Return [X, Y] of the center of cell containing provided text 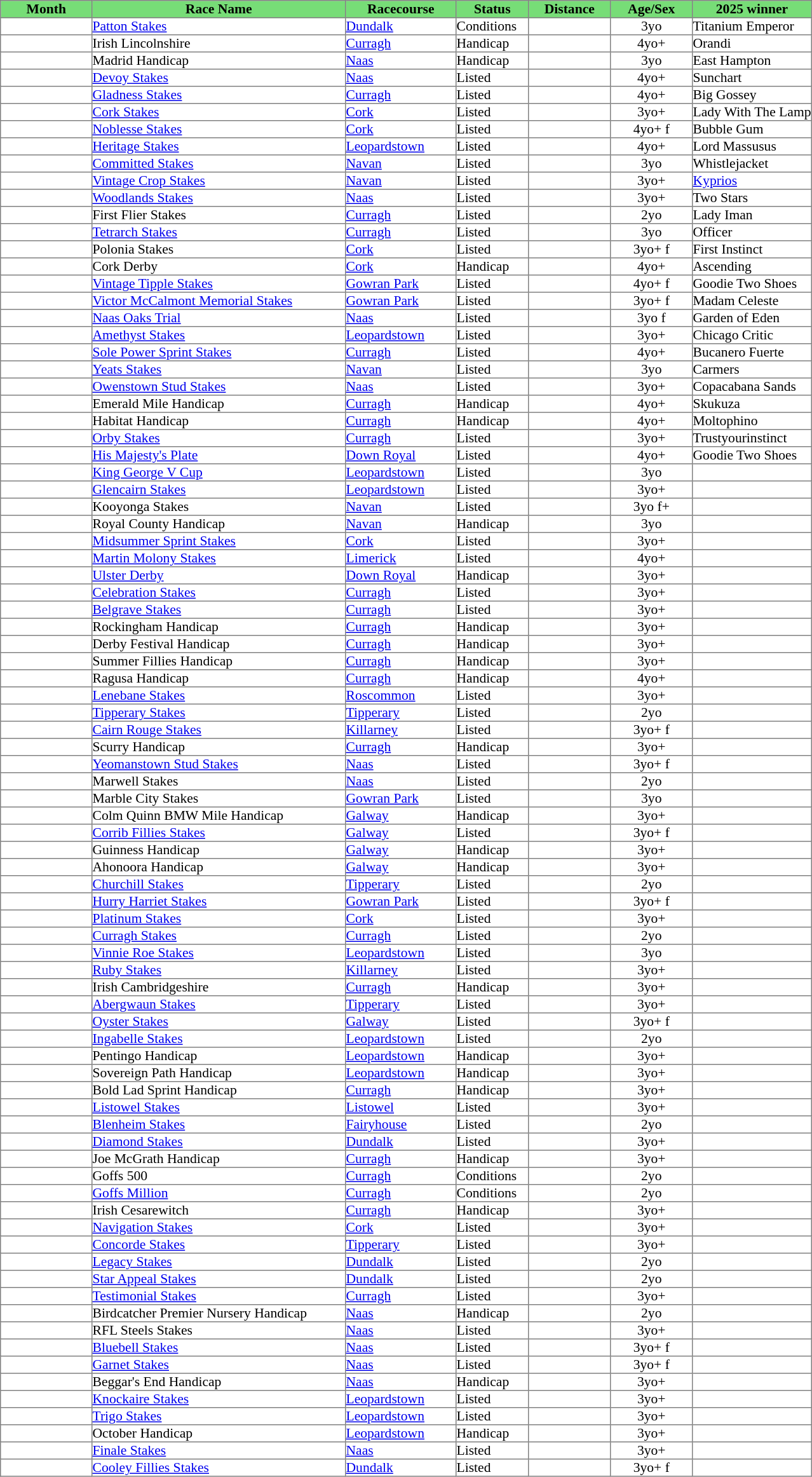
October Handicap [219, 1434]
Heritage Stakes [219, 146]
Blenheim Stakes [219, 1125]
His Majesty's Plate [219, 455]
Yeomanstown Stud Stakes [219, 764]
Madrid Handicap [219, 61]
Fairyhouse [401, 1125]
Vintage Crop Stakes [219, 180]
Scurry Handicap [219, 747]
Emerald Mile Handicap [219, 404]
Racecourse [401, 9]
Rockingham Handicap [219, 627]
3yo f+ [652, 507]
Ruby Stakes [219, 970]
King George V Cup [219, 473]
Kyprios [752, 180]
Titanium Emperor [752, 27]
First Flier Stakes [219, 215]
Irish Lincolnshire [219, 43]
Committed Stakes [219, 164]
Chicago Critic [752, 336]
Victor McCalmont Memorial Stakes [219, 301]
Bold Lad Sprint Handicap [219, 1091]
Knockaire Stakes [219, 1399]
Limerick [401, 558]
Trigo Stakes [219, 1416]
Moltophino [752, 421]
Irish Cambridgeshire [219, 988]
Race Name [219, 9]
Celebration Stakes [219, 592]
Orby Stakes [219, 439]
Diamond Stakes [219, 1141]
Noblesse Stakes [219, 130]
Status [492, 9]
Madam Celeste [752, 301]
Sole Power Sprint Stakes [219, 352]
Churchill Stakes [219, 885]
Corrib Fillies Stakes [219, 833]
Garnet Stakes [219, 1365]
Pentingo Handicap [219, 1056]
Tipperary Stakes [219, 713]
Lady Iman [752, 215]
Summer Fillies Handicap [219, 661]
Tetrarch Stakes [219, 233]
Cooley Fillies Stakes [219, 1468]
Sunchart [752, 78]
Marble City Stakes [219, 798]
Ahonoora Handicap [219, 867]
Whistlejacket [752, 164]
Habitat Handicap [219, 421]
Garden of Eden [752, 318]
Yeats Stakes [219, 370]
Officer [752, 233]
Concorde Stakes [219, 1244]
Irish Cesarewitch [219, 1210]
Amethyst Stakes [219, 336]
Derby Festival Handicap [219, 644]
Big Gossey [752, 95]
Oyster Stakes [219, 1022]
Lenebane Stakes [219, 695]
Listowel Stakes [219, 1107]
Bucanero Fuerte [752, 352]
Birdcatcher Premier Nursery Handicap [219, 1313]
Ulster Derby [219, 576]
Devoy Stakes [219, 78]
Two Stars [752, 198]
Ingabelle Stakes [219, 1038]
Beggar's End Handicap [219, 1382]
Age/Sex [652, 9]
Belgrave Stakes [219, 610]
2025 winner [752, 9]
Ascending [752, 267]
Kooyonga Stakes [219, 507]
Ragusa Handicap [219, 679]
Carmers [752, 370]
Roscommon [401, 695]
RFL Steels Stakes [219, 1331]
Goffs Million [219, 1194]
First Instinct [752, 249]
East Hampton [752, 61]
Curragh Stakes [219, 936]
Joe McGrath Handicap [219, 1159]
Naas Oaks Trial [219, 318]
Midsummer Sprint Stakes [219, 541]
Vintage Tipple Stakes [219, 283]
Cork Stakes [219, 112]
Martin Molony Stakes [219, 558]
Skukuza [752, 404]
Listowel [401, 1107]
Platinum Stakes [219, 919]
3yo f [652, 318]
Colm Quinn BMW Mile Handicap [219, 816]
Goffs 500 [219, 1176]
Hurry Harriet Stakes [219, 901]
Marwell Stakes [219, 782]
Gladness Stakes [219, 95]
Lord Massusus [752, 146]
Star Appeal Stakes [219, 1279]
Testimonial Stakes [219, 1297]
Royal County Handicap [219, 524]
Cairn Rouge Stakes [219, 730]
Bluebell Stakes [219, 1347]
Polonia Stakes [219, 249]
Lady With The Lamp [752, 112]
Woodlands Stakes [219, 198]
Legacy Stakes [219, 1262]
Owenstown Stud Stakes [219, 386]
Copacabana Sands [752, 386]
Trustyourinstinct [752, 439]
Abergwaun Stakes [219, 1004]
Bubble Gum [752, 130]
Navigation Stakes [219, 1228]
Sovereign Path Handicap [219, 1073]
Guinness Handicap [219, 850]
Orandi [752, 43]
Patton Stakes [219, 27]
Cork Derby [219, 267]
Vinnie Roe Stakes [219, 953]
Glencairn Stakes [219, 489]
Finale Stakes [219, 1450]
Distance [569, 9]
Month [46, 9]
